Scan for the cell matching the given text and deliver its [x, y] coordinate at center. 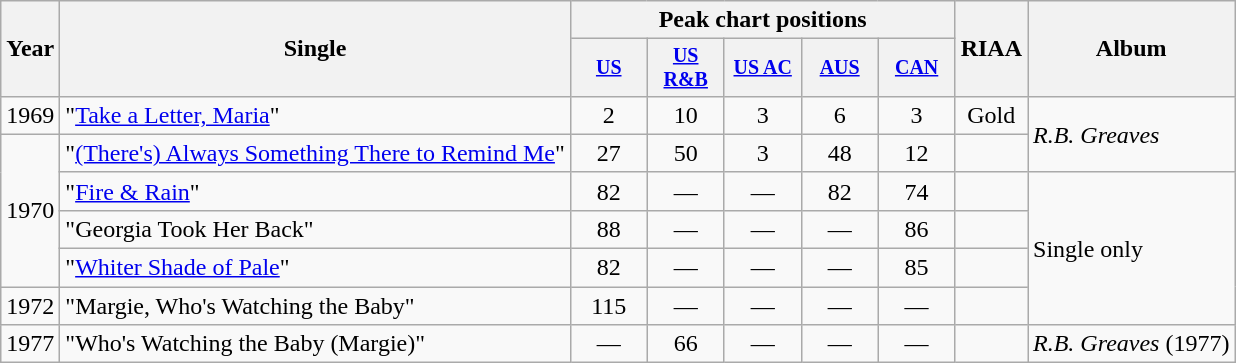
US AC [762, 68]
2 [608, 115]
"Georgia Took Her Back" [315, 229]
86 [916, 229]
"Whiter Shade of Pale" [315, 268]
"Fire & Rain" [315, 191]
"Margie, Who's Watching the Baby" [315, 306]
RIAA [991, 49]
Single only [1132, 248]
1970 [30, 210]
"Who's Watching the Baby (Margie)" [315, 344]
115 [608, 306]
12 [916, 153]
AUS [840, 68]
Peak chart positions [762, 20]
Gold [991, 115]
Album [1132, 49]
6 [840, 115]
66 [686, 344]
Single [315, 49]
US R&B [686, 68]
"Take a Letter, Maria" [315, 115]
27 [608, 153]
"(There's) Always Something There to Remind Me" [315, 153]
R.B. Greaves (1977) [1132, 344]
1972 [30, 306]
85 [916, 268]
Year [30, 49]
88 [608, 229]
74 [916, 191]
10 [686, 115]
1977 [30, 344]
50 [686, 153]
CAN [916, 68]
1969 [30, 115]
48 [840, 153]
R.B. Greaves [1132, 134]
US [608, 68]
